Search for the cell housing the specified text and yield its (X, Y) center coordinate. 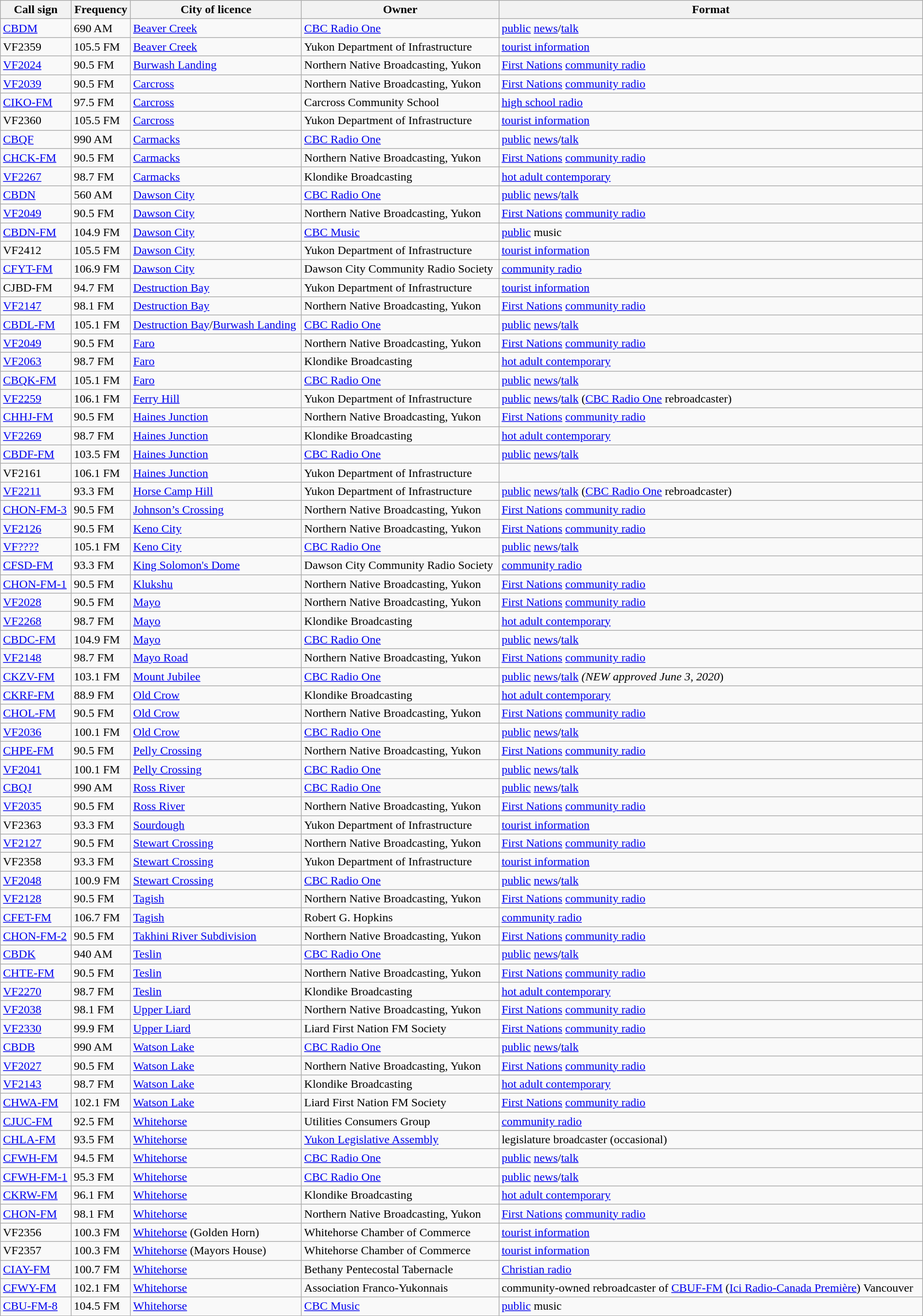
99.9 FM (101, 1028)
VF2211 (36, 491)
VF2128 (36, 899)
Horse Camp Hill (216, 491)
CFSD-FM (36, 566)
CIAY-FM (36, 1269)
CBQF (36, 139)
Christian radio (711, 1269)
Mayo Road (216, 658)
CBU-FM-8 (36, 1306)
Ferry Hill (216, 399)
Utilities Consumers Group (400, 1121)
Whitehorse (Golden Horn) (216, 1232)
95.3 FM (101, 1177)
VF2027 (36, 1065)
CBDL-FM (36, 325)
VF2024 (36, 65)
Format (711, 10)
104.5 FM (101, 1306)
Sourdough (216, 825)
CKRW-FM (36, 1195)
CFWH-FM-1 (36, 1177)
CHPE-FM (36, 750)
VF2036 (36, 732)
CFET-FM (36, 917)
CBDC-FM (36, 640)
CBDK (36, 954)
103.5 FM (101, 454)
Whitehorse (Mayors House) (216, 1251)
103.1 FM (101, 676)
CHHJ-FM (36, 417)
Takhini River Subdivision (216, 936)
93.5 FM (101, 1140)
legislature broadcaster (occasional) (711, 1140)
CHTE-FM (36, 973)
Klukshu (216, 584)
VF2359 (36, 47)
VF2143 (36, 1084)
VF2063 (36, 362)
VF2358 (36, 862)
CFWY-FM (36, 1288)
Frequency (101, 10)
Destruction Bay/Burwash Landing (216, 325)
CBDN-FM (36, 232)
Association Franco-Yukonnais (400, 1288)
VF2038 (36, 1010)
CBDN (36, 195)
high school radio (711, 102)
CHOL-FM (36, 713)
VF2126 (36, 528)
CBQK-FM (36, 380)
Burwash Landing (216, 65)
CJBD-FM (36, 288)
VF2360 (36, 121)
CIKO-FM (36, 102)
VF2357 (36, 1251)
CFWH-FM (36, 1158)
CBDM (36, 28)
VF2356 (36, 1232)
940 AM (101, 954)
VF2048 (36, 880)
VF2412 (36, 251)
VF2268 (36, 621)
CBDB (36, 1047)
690 AM (101, 28)
community-owned rebroadcaster of CBUF-FM (Ici Radio-Canada Première) Vancouver (711, 1288)
CHON-FM (36, 1214)
Bethany Pentecostal Tabernacle (400, 1269)
VF2148 (36, 658)
CHCK-FM (36, 158)
106.7 FM (101, 917)
CHON-FM-2 (36, 936)
100.7 FM (101, 1269)
VF2039 (36, 84)
CHON-FM-1 (36, 584)
CFYT-FM (36, 269)
CJUC-FM (36, 1121)
VF???? (36, 547)
Robert G. Hopkins (400, 917)
100.9 FM (101, 880)
VF2028 (36, 603)
Mount Jubilee (216, 676)
CHWA-FM (36, 1102)
CHLA-FM (36, 1140)
VF2269 (36, 436)
King Solomon's Dome (216, 566)
VF2127 (36, 843)
Owner (400, 10)
VF2267 (36, 176)
VF2161 (36, 473)
96.1 FM (101, 1195)
CKRF-FM (36, 695)
VF2363 (36, 825)
City of licence (216, 10)
VF2035 (36, 806)
CKZV-FM (36, 676)
88.9 FM (101, 695)
Carcross Community School (400, 102)
97.5 FM (101, 102)
VF2259 (36, 399)
94.5 FM (101, 1158)
94.7 FM (101, 288)
VF2270 (36, 991)
Yukon Legislative Assembly (400, 1140)
CBQJ (36, 787)
Call sign (36, 10)
public news/talk (NEW approved June 3, 2020) (711, 676)
Johnson’s Crossing (216, 510)
92.5 FM (101, 1121)
VF2147 (36, 306)
560 AM (101, 195)
CBDF-FM (36, 454)
VF2041 (36, 769)
106.9 FM (101, 269)
VF2330 (36, 1028)
CHON-FM-3 (36, 510)
